Detect which cell encompasses the target text, then output its (X, Y) center coordinate. 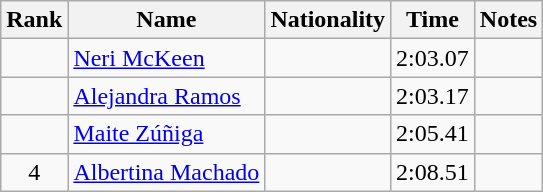
Alejandra Ramos (166, 96)
Name (166, 20)
2:05.41 (433, 134)
Nationality (328, 20)
2:03.07 (433, 58)
Notes (508, 20)
Rank (34, 20)
Time (433, 20)
2:03.17 (433, 96)
Albertina Machado (166, 172)
Neri McKeen (166, 58)
4 (34, 172)
Maite Zúñiga (166, 134)
2:08.51 (433, 172)
